Output the (x, y) coordinate of the center of the cell containing the given text.  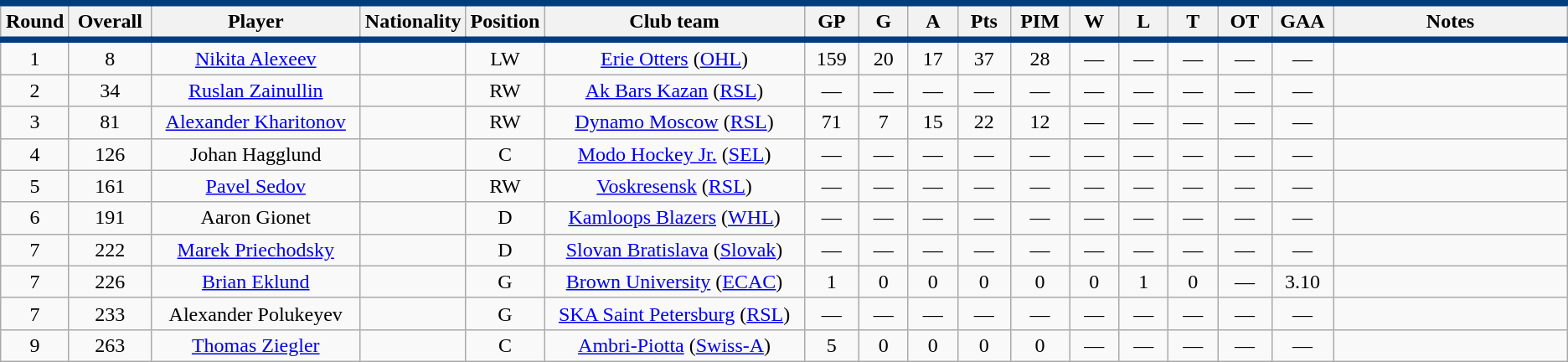
226 (110, 282)
12 (1039, 122)
Position (505, 22)
L (1144, 22)
6 (35, 218)
Notes (1451, 22)
233 (110, 313)
Player (255, 22)
Marek Priechodsky (255, 250)
Ruslan Zainullin (255, 90)
4 (35, 154)
Alexander Kharitonov (255, 122)
263 (110, 345)
37 (983, 57)
Dynamo Moscow (RSL) (674, 122)
SKA Saint Petersburg (RSL) (674, 313)
Kamloops Blazers (WHL) (674, 218)
Alexander Polukeyev (255, 313)
222 (110, 250)
PIM (1039, 22)
Voskresensk (RSL) (674, 186)
3.10 (1302, 282)
15 (933, 122)
9 (35, 345)
2 (35, 90)
81 (110, 122)
17 (933, 57)
Overall (110, 22)
191 (110, 218)
W (1094, 22)
71 (831, 122)
GAA (1302, 22)
Aaron Gionet (255, 218)
34 (110, 90)
Nationality (413, 22)
126 (110, 154)
LW (505, 57)
Round (35, 22)
OT (1245, 22)
T (1193, 22)
3 (35, 122)
161 (110, 186)
28 (1039, 57)
Ak Bars Kazan (RSL) (674, 90)
A (933, 22)
Brown University (ECAC) (674, 282)
Pavel Sedov (255, 186)
Club team (674, 22)
GP (831, 22)
8 (110, 57)
Erie Otters (OHL) (674, 57)
Ambri-Piotta (Swiss-A) (674, 345)
Brian Eklund (255, 282)
Nikita Alexeev (255, 57)
159 (831, 57)
20 (883, 57)
Modo Hockey Jr. (SEL) (674, 154)
22 (983, 122)
Thomas Ziegler (255, 345)
Pts (983, 22)
Johan Hagglund (255, 154)
Slovan Bratislava (Slovak) (674, 250)
